Pinpoint the cell where the given text exists, returning its [X, Y] midpoint coordinate. 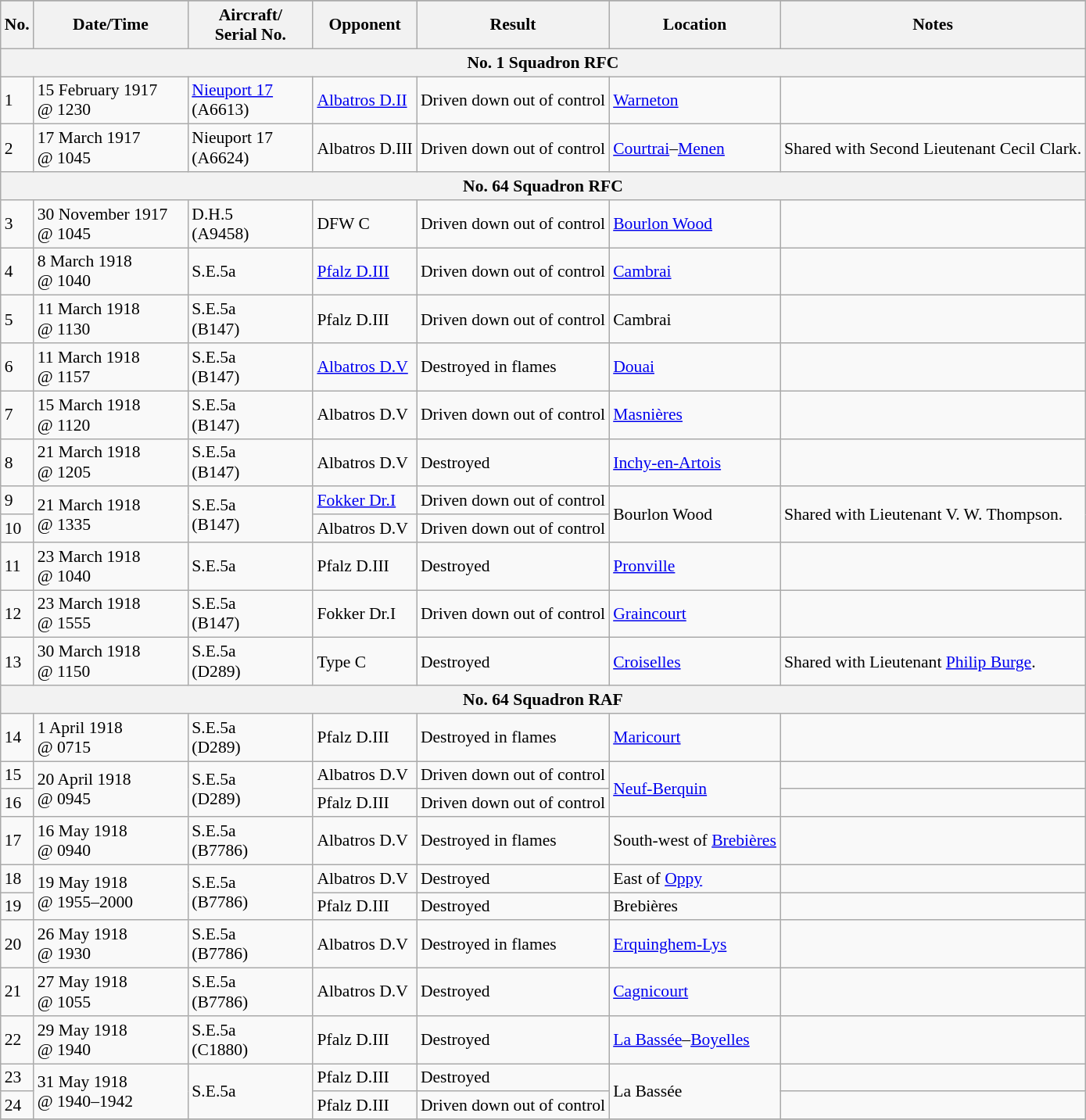
Location [694, 25]
2 [17, 148]
13 [17, 661]
22 [17, 1039]
Inchy-en-Artois [694, 463]
Notes [933, 25]
Aircraft/Serial No. [250, 25]
Croiselles [694, 661]
15 March 1918@ 1120 [111, 414]
27 May 1918@ 1055 [111, 993]
La Bassée–Boyelles [694, 1039]
21 March 1918@ 1205 [111, 463]
15 [17, 775]
Masnières [694, 414]
Opponent [364, 25]
29 May 1918@ 1940 [111, 1039]
14 [17, 738]
Pronville [694, 566]
South-west of Brebières [694, 841]
Albatros D.II [364, 100]
5 [17, 319]
31 May 1918@ 1940–1942 [111, 1091]
Douai [694, 367]
4 [17, 272]
10 [17, 528]
Warneton [694, 100]
S.E.5a(C1880) [250, 1039]
18 [17, 878]
17 March 1917@ 1045 [111, 148]
11 [17, 566]
11 March 1918@ 1157 [111, 367]
Albatros D.III [364, 148]
23 March 1918@ 1040 [111, 566]
Date/Time [111, 25]
11 March 1918@ 1130 [111, 319]
30 March 1918@ 1150 [111, 661]
6 [17, 367]
Shared with Lieutenant Philip Burge. [933, 661]
20 [17, 944]
23 [17, 1078]
23 March 1918@ 1555 [111, 614]
1 April 1918@ 0715 [111, 738]
21 [17, 993]
24 [17, 1106]
Shared with Second Lieutenant Cecil Clark. [933, 148]
No. 64 Squadron RAF [543, 700]
Brebières [694, 907]
Cagnicourt [694, 993]
La Bassée [694, 1091]
Graincourt [694, 614]
Courtrai–Menen [694, 148]
12 [17, 614]
Neuf-Berquin [694, 789]
Nieuport 17(A6613) [250, 100]
No. 1 Squadron RFC [543, 63]
7 [17, 414]
Erquinghem-Lys [694, 944]
19 May 1918@ 1955–2000 [111, 893]
16 [17, 803]
Type C [364, 661]
8 [17, 463]
Shared with Lieutenant V. W. Thompson. [933, 514]
3 [17, 224]
No. [17, 25]
16 May 1918@ 0940 [111, 841]
19 [17, 907]
Result [513, 25]
21 March 1918@ 1335 [111, 514]
30 November 1917@ 1045 [111, 224]
Nieuport 17(A6624) [250, 148]
Maricourt [694, 738]
No. 64 Squadron RFC [543, 186]
20 April 1918@ 0945 [111, 789]
26 May 1918@ 1930 [111, 944]
17 [17, 841]
8 March 1918@ 1040 [111, 272]
D.H.5(A9458) [250, 224]
DFW C [364, 224]
15 February 1917@ 1230 [111, 100]
East of Oppy [694, 878]
9 [17, 501]
1 [17, 100]
